Search for the cell housing the specified text and yield its (x, y) center coordinate. 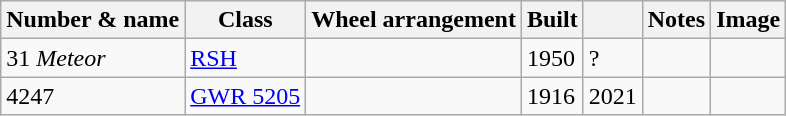
? (612, 58)
Wheel arrangement (414, 20)
Number & name (93, 20)
2021 (612, 96)
Class (246, 20)
Image (748, 20)
RSH (246, 58)
Built (552, 20)
GWR 5205 (246, 96)
1916 (552, 96)
31 Meteor (93, 58)
4247 (93, 96)
1950 (552, 58)
Notes (676, 20)
